Pinpoint the cell where the given text exists, returning its (X, Y) midpoint coordinate. 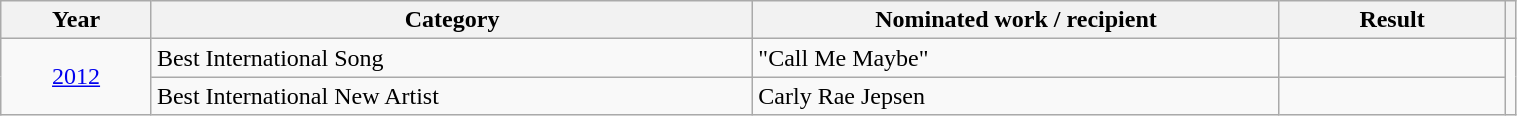
Best International Song (452, 58)
Year (76, 20)
Result (1392, 20)
2012 (76, 77)
Category (452, 20)
Carly Rae Jepsen (1016, 96)
Best International New Artist (452, 96)
"Call Me Maybe" (1016, 58)
Nominated work / recipient (1016, 20)
